Capture the cell that displays the provided text and extract its (X, Y) central coordinate. 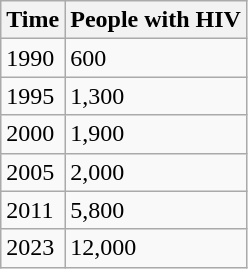
1995 (33, 96)
2,000 (156, 172)
People with HIV (156, 20)
2005 (33, 172)
2000 (33, 134)
1,900 (156, 134)
Time (33, 20)
12,000 (156, 248)
1990 (33, 58)
600 (156, 58)
1,300 (156, 96)
5,800 (156, 210)
2011 (33, 210)
2023 (33, 248)
